From the cell containing the given text, extract its center point as [X, Y] coordinate. 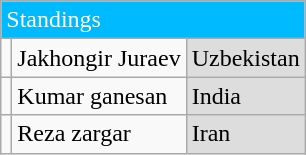
Jakhongir Juraev [99, 58]
Iran [246, 134]
Standings [153, 20]
Kumar ganesan [99, 96]
Reza zargar [99, 134]
Uzbekistan [246, 58]
India [246, 96]
